Extract the [X, Y] coordinate from the center of the cell holding the provided text.  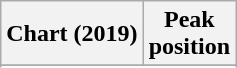
Peakposition [189, 34]
Chart (2019) [72, 34]
